Output the (X, Y) coordinate of the center of the cell containing the given text.  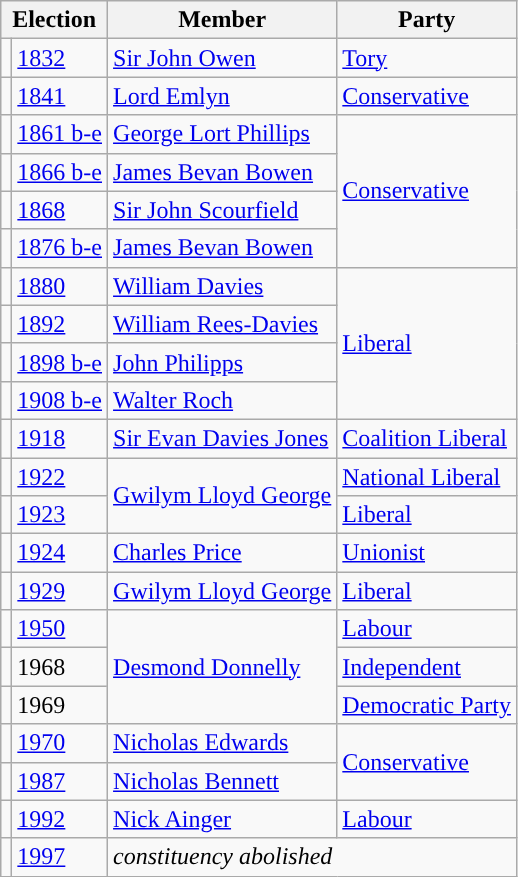
Coalition Liberal (427, 438)
Nicholas Bennett (222, 781)
John Philipps (222, 362)
1898 b-e (60, 362)
constituency abolished (312, 857)
1876 b-e (60, 248)
Sir John Scourfield (222, 210)
1908 b-e (60, 400)
1880 (60, 286)
1987 (60, 781)
Sir John Owen (222, 58)
William Davies (222, 286)
1950 (60, 629)
Democratic Party (427, 705)
Nicholas Edwards (222, 743)
Member (222, 20)
Independent (427, 667)
Sir Evan Davies Jones (222, 438)
1924 (60, 553)
1970 (60, 743)
William Rees-Davies (222, 324)
1868 (60, 210)
1929 (60, 591)
George Lort Phillips (222, 134)
1923 (60, 515)
1918 (60, 438)
Charles Price (222, 553)
Tory (427, 58)
National Liberal (427, 477)
Unionist (427, 553)
Nick Ainger (222, 819)
Desmond Donnelly (222, 667)
1861 b-e (60, 134)
1892 (60, 324)
1922 (60, 477)
1841 (60, 96)
Lord Emlyn (222, 96)
1992 (60, 819)
Walter Roch (222, 400)
1968 (60, 667)
Party (427, 20)
1969 (60, 705)
1832 (60, 58)
Election (54, 20)
1997 (60, 857)
1866 b-e (60, 172)
